Detect which cell encompasses the target text, then output its [X, Y] center coordinate. 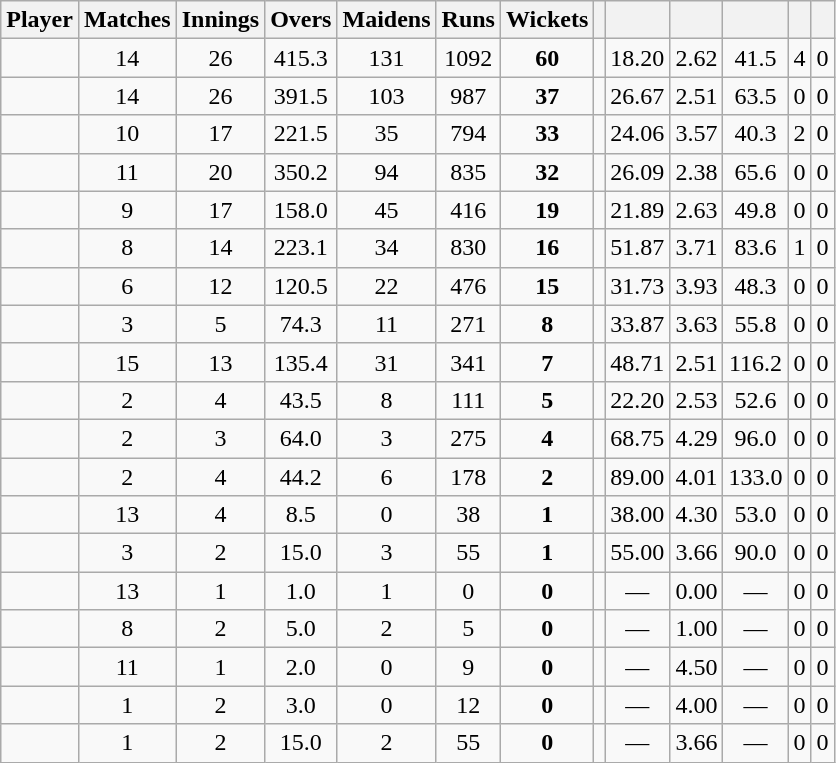
415.3 [301, 58]
1.00 [696, 629]
275 [468, 438]
90.0 [756, 553]
2.38 [696, 172]
Overs [301, 20]
31 [386, 362]
103 [386, 96]
37 [546, 96]
63.5 [756, 96]
3.93 [696, 286]
38 [468, 515]
43.5 [301, 400]
158.0 [301, 210]
45 [386, 210]
40.3 [756, 134]
987 [468, 96]
65.6 [756, 172]
3.57 [696, 134]
26.09 [638, 172]
31.73 [638, 286]
21.89 [638, 210]
Maidens [386, 20]
53.0 [756, 515]
Innings [220, 20]
55.8 [756, 324]
4.29 [696, 438]
Wickets [546, 20]
4.00 [696, 705]
26.67 [638, 96]
68.75 [638, 438]
10 [127, 134]
33.87 [638, 324]
133.0 [756, 477]
271 [468, 324]
20 [220, 172]
22.20 [638, 400]
111 [468, 400]
35 [386, 134]
24.06 [638, 134]
51.87 [638, 248]
1.0 [301, 591]
223.1 [301, 248]
416 [468, 210]
4.30 [696, 515]
221.5 [301, 134]
0.00 [696, 591]
Runs [468, 20]
2.53 [696, 400]
1092 [468, 58]
41.5 [756, 58]
22 [386, 286]
52.6 [756, 400]
32 [546, 172]
2.63 [696, 210]
4.50 [696, 667]
3.63 [696, 324]
8.5 [301, 515]
3.0 [301, 705]
55.00 [638, 553]
4.01 [696, 477]
116.2 [756, 362]
96.0 [756, 438]
5.0 [301, 629]
Player [40, 20]
60 [546, 58]
19 [546, 210]
33 [546, 134]
135.4 [301, 362]
7 [546, 362]
391.5 [301, 96]
2.0 [301, 667]
Matches [127, 20]
341 [468, 362]
18.20 [638, 58]
83.6 [756, 248]
94 [386, 172]
48.71 [638, 362]
34 [386, 248]
830 [468, 248]
74.3 [301, 324]
64.0 [301, 438]
794 [468, 134]
178 [468, 477]
3.71 [696, 248]
38.00 [638, 515]
49.8 [756, 210]
350.2 [301, 172]
131 [386, 58]
476 [468, 286]
89.00 [638, 477]
44.2 [301, 477]
835 [468, 172]
120.5 [301, 286]
2.62 [696, 58]
48.3 [756, 286]
16 [546, 248]
